Locate the cell with the specified text and output its (X, Y) center coordinate. 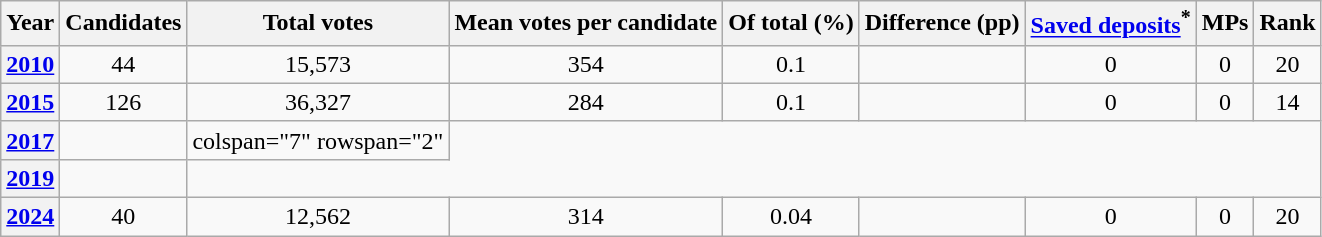
Total votes (318, 24)
Candidates (124, 24)
14 (1288, 102)
2017 (30, 140)
Of total (%) (791, 24)
126 (124, 102)
Year (30, 24)
0.04 (791, 217)
Differ­ence (pp) (942, 24)
Saved deposits* (1110, 24)
36,327 (318, 102)
314 (586, 217)
40 (124, 217)
2015 (30, 102)
colspan="7" rowspan="2" (318, 140)
2010 (30, 64)
MPs (1225, 24)
Mean votes per candidate (586, 24)
12,562 (318, 217)
Rank (1288, 24)
2024 (30, 217)
44 (124, 64)
2019 (30, 178)
15,573 (318, 64)
354 (586, 64)
284 (586, 102)
